Determine the [x, y] coordinate at the center of the cell enclosing the given text.  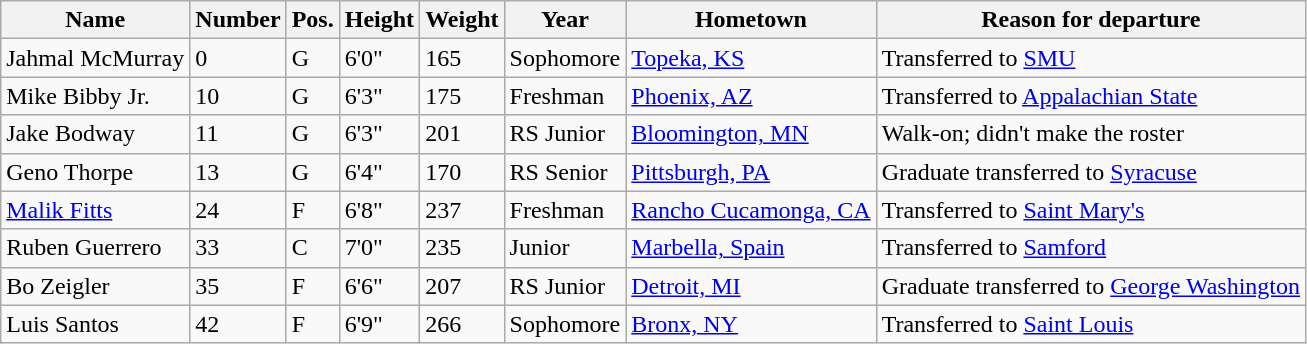
175 [462, 96]
7'0" [379, 248]
165 [462, 58]
Bo Zeigler [96, 286]
266 [462, 324]
Graduate transferred to Syracuse [1090, 172]
207 [462, 286]
Graduate transferred to George Washington [1090, 286]
6'0" [379, 58]
Pos. [312, 20]
35 [238, 286]
6'8" [379, 210]
Ruben Guerrero [96, 248]
Hometown [751, 20]
Transferred to SMU [1090, 58]
Marbella, Spain [751, 248]
Number [238, 20]
33 [238, 248]
C [312, 248]
Transferred to Samford [1090, 248]
Pittsburgh, PA [751, 172]
6'9" [379, 324]
201 [462, 134]
Topeka, KS [751, 58]
Jake Bodway [96, 134]
Malik Fitts [96, 210]
Jahmal McMurray [96, 58]
170 [462, 172]
11 [238, 134]
Height [379, 20]
13 [238, 172]
Name [96, 20]
Luis Santos [96, 324]
Detroit, MI [751, 286]
Transferred to Appalachian State [1090, 96]
24 [238, 210]
235 [462, 248]
Transferred to Saint Mary's [1090, 210]
10 [238, 96]
Phoenix, AZ [751, 96]
RS Senior [565, 172]
Mike Bibby Jr. [96, 96]
Reason for departure [1090, 20]
42 [238, 324]
Transferred to Saint Louis [1090, 324]
6'6" [379, 286]
Year [565, 20]
Weight [462, 20]
237 [462, 210]
Geno Thorpe [96, 172]
Bronx, NY [751, 324]
6'4" [379, 172]
Junior [565, 248]
Rancho Cucamonga, CA [751, 210]
Bloomington, MN [751, 134]
Walk-on; didn't make the roster [1090, 134]
0 [238, 58]
